Identify which cell holds the provided text, then report its [x, y] central coordinate. 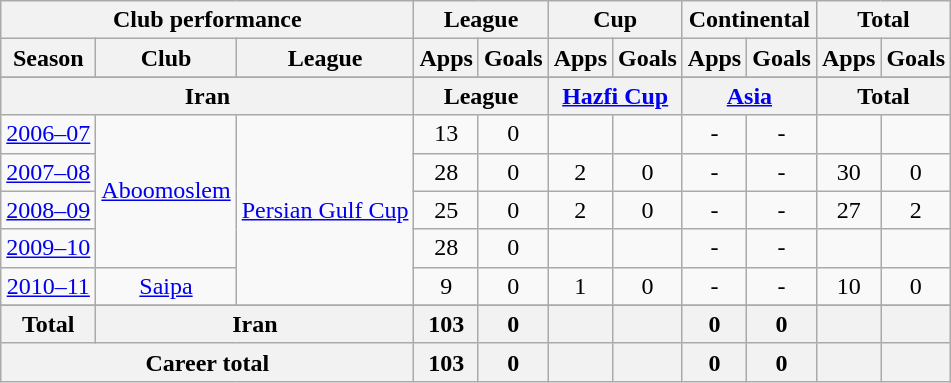
Aboomoslem [166, 191]
Continental [749, 20]
2007–08 [48, 172]
Hazfi Cup [615, 96]
27 [848, 210]
10 [848, 286]
30 [848, 172]
9 [446, 286]
13 [446, 134]
Cup [615, 20]
Saipa [166, 286]
2006–07 [48, 134]
Season [48, 58]
2008–09 [48, 210]
2009–10 [48, 248]
Career total [208, 362]
Club [166, 58]
Persian Gulf Cup [325, 210]
2010–11 [48, 286]
25 [446, 210]
Club performance [208, 20]
1 [580, 286]
Asia [749, 96]
